Find where the given text appears and provide that cell's center as [x, y] coordinate. 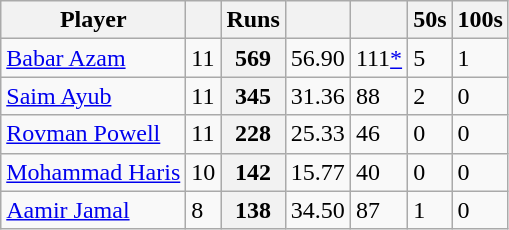
Rovman Powell [94, 134]
138 [253, 210]
46 [378, 134]
569 [253, 58]
100s [480, 20]
31.36 [318, 96]
228 [253, 134]
5 [430, 58]
111* [378, 58]
50s [430, 20]
Aamir Jamal [94, 210]
25.33 [318, 134]
2 [430, 96]
56.90 [318, 58]
Runs [253, 20]
345 [253, 96]
Saim Ayub [94, 96]
10 [204, 172]
34.50 [318, 210]
Player [94, 20]
40 [378, 172]
142 [253, 172]
Mohammad Haris [94, 172]
88 [378, 96]
87 [378, 210]
8 [204, 210]
15.77 [318, 172]
Babar Azam [94, 58]
